Determine the (x, y) coordinate at the center of the cell enclosing the given text.  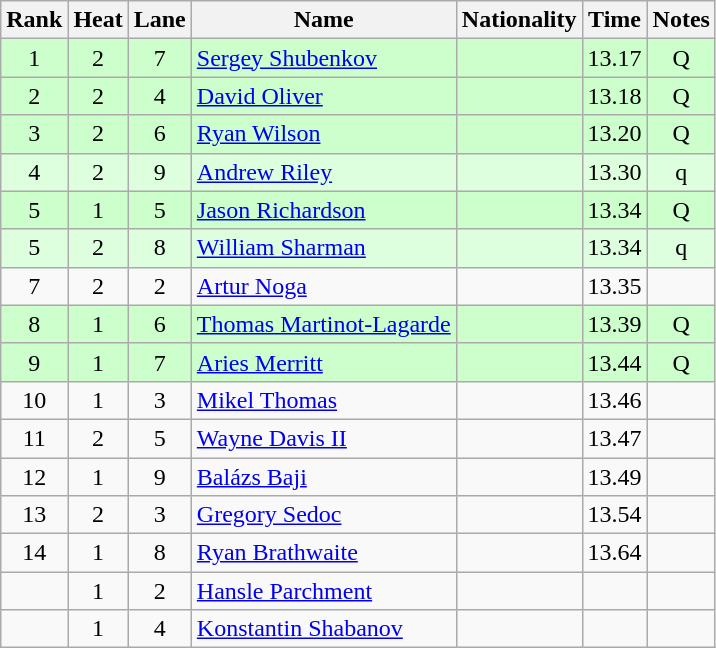
Thomas Martinot-Lagarde (324, 324)
13.20 (614, 134)
Notes (681, 20)
Time (614, 20)
13.17 (614, 58)
Sergey Shubenkov (324, 58)
10 (34, 400)
Ryan Wilson (324, 134)
12 (34, 477)
Gregory Sedoc (324, 515)
13.30 (614, 172)
Wayne Davis II (324, 438)
13.64 (614, 553)
Heat (98, 20)
14 (34, 553)
Konstantin Shabanov (324, 629)
Jason Richardson (324, 210)
13.35 (614, 286)
Rank (34, 20)
Balázs Baji (324, 477)
Nationality (519, 20)
13.47 (614, 438)
Name (324, 20)
13.46 (614, 400)
Ryan Brathwaite (324, 553)
Artur Noga (324, 286)
13.44 (614, 362)
13.18 (614, 96)
13.54 (614, 515)
Hansle Parchment (324, 591)
Lane (160, 20)
Mikel Thomas (324, 400)
David Oliver (324, 96)
Aries Merritt (324, 362)
13.39 (614, 324)
13.49 (614, 477)
William Sharman (324, 248)
Andrew Riley (324, 172)
13 (34, 515)
11 (34, 438)
